Return [X, Y] of the center of cell containing provided text 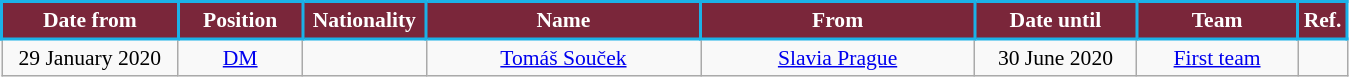
29 January 2020 [90, 57]
Date from [90, 20]
Name [563, 20]
Tomáš Souček [563, 57]
Nationality [364, 20]
From [837, 20]
Slavia Prague [837, 57]
First team [1217, 57]
Ref. [1322, 20]
DM [240, 57]
Date until [1056, 20]
30 June 2020 [1056, 57]
Position [240, 20]
Team [1217, 20]
